Return [x, y] of the center of cell containing provided text 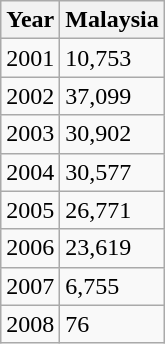
2002 [30, 96]
2007 [30, 286]
Year [30, 20]
10,753 [112, 58]
23,619 [112, 248]
2008 [30, 324]
6,755 [112, 286]
Malaysia [112, 20]
2003 [30, 134]
2004 [30, 172]
37,099 [112, 96]
30,902 [112, 134]
76 [112, 324]
2006 [30, 248]
30,577 [112, 172]
26,771 [112, 210]
2005 [30, 210]
2001 [30, 58]
